Identify which cell holds the provided text, then report its (x, y) central coordinate. 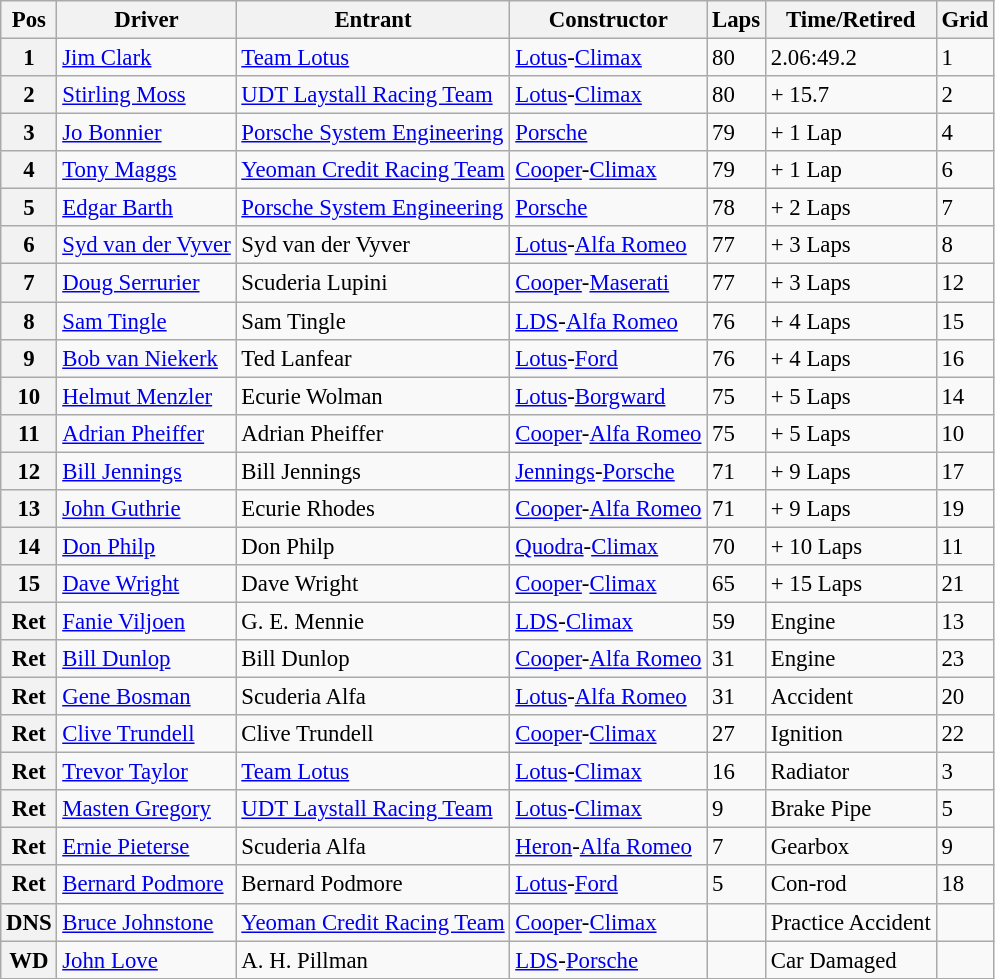
LDS-Climax (608, 621)
Jim Clark (146, 58)
Tony Maggs (146, 170)
Practice Accident (850, 922)
20 (964, 697)
LDS-Porsche (608, 960)
A. H. Pillman (373, 960)
Constructor (608, 20)
Con-rod (850, 885)
Edgar Barth (146, 208)
Jo Bonnier (146, 133)
+ 15.7 (850, 95)
Scuderia Lupini (373, 283)
Entrant (373, 20)
Grid (964, 20)
Gearbox (850, 847)
Ernie Pieterse (146, 847)
Doug Serrurier (146, 283)
17 (964, 471)
19 (964, 509)
John Guthrie (146, 509)
Heron-Alfa Romeo (608, 847)
Jennings-Porsche (608, 471)
Brake Pipe (850, 809)
22 (964, 734)
Ted Lanfear (373, 358)
2.06:49.2 (850, 58)
Radiator (850, 772)
DNS (29, 922)
Pos (29, 20)
+ 10 Laps (850, 546)
70 (736, 546)
LDS-Alfa Romeo (608, 321)
59 (736, 621)
Helmut Menzler (146, 396)
Ecurie Wolman (373, 396)
Masten Gregory (146, 809)
Gene Bosman (146, 697)
Cooper-Maserati (608, 283)
Car Damaged (850, 960)
Bruce Johnstone (146, 922)
John Love (146, 960)
23 (964, 659)
27 (736, 734)
Accident (850, 697)
Fanie Viljoen (146, 621)
Driver (146, 20)
+ 2 Laps (850, 208)
Quodra-Climax (608, 546)
WD (29, 960)
Time/Retired (850, 20)
18 (964, 885)
78 (736, 208)
65 (736, 584)
Stirling Moss (146, 95)
G. E. Mennie (373, 621)
+ 15 Laps (850, 584)
Trevor Taylor (146, 772)
Laps (736, 20)
Lotus-Borgward (608, 396)
Bob van Niekerk (146, 358)
Ignition (850, 734)
Ecurie Rhodes (373, 509)
21 (964, 584)
